Detect which cell encompasses the target text, then output its [X, Y] center coordinate. 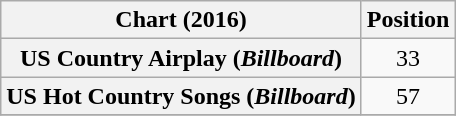
Position [408, 20]
US Hot Country Songs (Billboard) [181, 96]
Chart (2016) [181, 20]
33 [408, 58]
US Country Airplay (Billboard) [181, 58]
57 [408, 96]
